From the cell containing the given text, extract its center point as (x, y) coordinate. 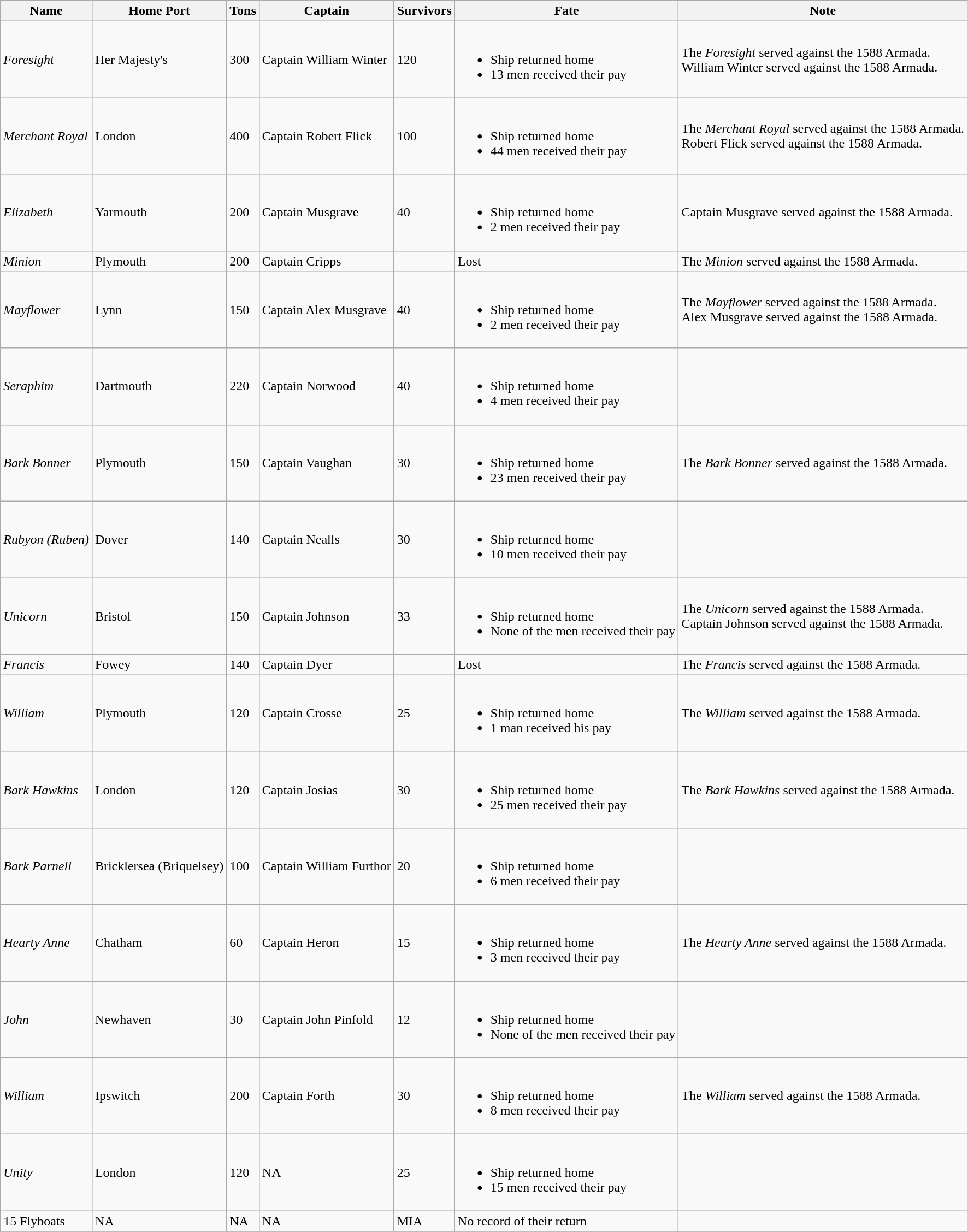
400 (243, 136)
Captain Heron (327, 943)
Captain Josias (327, 790)
Ship returned home13 men received their pay (566, 60)
Ship returned home4 men received their pay (566, 386)
220 (243, 386)
Tons (243, 11)
The Unicorn served against the 1588 Armada.Captain Johnson served against the 1588 Armada. (823, 616)
Dartmouth (159, 386)
Dover (159, 539)
Minion (46, 261)
15 Flyboats (46, 1221)
Bricklersea (Briquelsey) (159, 866)
33 (424, 616)
Captain William Winter (327, 60)
20 (424, 866)
The Merchant Royal served against the 1588 Armada.Robert Flick served against the 1588 Armada. (823, 136)
No record of their return (566, 1221)
Captain Vaughan (327, 463)
The Bark Hawkins served against the 1588 Armada. (823, 790)
The Mayflower served against the 1588 Armada.Alex Musgrave served against the 1588 Armada. (823, 310)
Ship returned home15 men received their pay (566, 1172)
Unity (46, 1172)
Note (823, 11)
Captain Robert Flick (327, 136)
Survivors (424, 11)
Ship returned home10 men received their pay (566, 539)
Name (46, 11)
Newhaven (159, 1019)
15 (424, 943)
Captain Forth (327, 1096)
Merchant Royal (46, 136)
MIA (424, 1221)
Her Majesty's (159, 60)
60 (243, 943)
300 (243, 60)
The Hearty Anne served against the 1588 Armada. (823, 943)
Francis (46, 664)
Captain Cripps (327, 261)
Lynn (159, 310)
Bark Hawkins (46, 790)
Fowey (159, 664)
Captain John Pinfold (327, 1019)
Captain Musgrave (327, 213)
Fate (566, 11)
The Francis served against the 1588 Armada. (823, 664)
John (46, 1019)
Captain Dyer (327, 664)
Captain Johnson (327, 616)
Ship returned home44 men received their pay (566, 136)
Ship returned home23 men received their pay (566, 463)
Ship returned home3 men received their pay (566, 943)
Bark Bonner (46, 463)
Bark Parnell (46, 866)
Ship returned home25 men received their pay (566, 790)
Ipswitch (159, 1096)
The Foresight served against the 1588 Armada.William Winter served against the 1588 Armada. (823, 60)
Elizabeth (46, 213)
The Minion served against the 1588 Armada. (823, 261)
12 (424, 1019)
Rubyon (Ruben) (46, 539)
Captain Alex Musgrave (327, 310)
Captain Norwood (327, 386)
Seraphim (46, 386)
Bristol (159, 616)
Captain (327, 11)
Captain Nealls (327, 539)
Yarmouth (159, 213)
Ship returned home6 men received their pay (566, 866)
Captain William Furthor (327, 866)
Chatham (159, 943)
Captain Musgrave served against the 1588 Armada. (823, 213)
Unicorn (46, 616)
Mayflower (46, 310)
The Bark Bonner served against the 1588 Armada. (823, 463)
Captain Crosse (327, 713)
Ship returned home1 man received his pay (566, 713)
Home Port (159, 11)
Ship returned home8 men received their pay (566, 1096)
Foresight (46, 60)
Hearty Anne (46, 943)
